Provide the [x, y] coordinate of the cell's center where the given text is located.  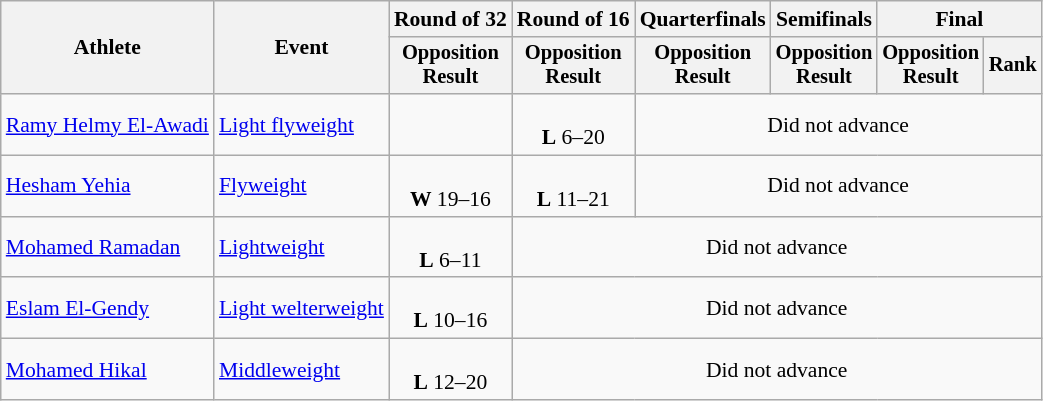
L 12–20 [450, 370]
L 6–20 [574, 124]
Final [959, 19]
Quarterfinals [703, 19]
Athlete [108, 48]
L 11–21 [574, 186]
Light welterweight [302, 308]
Mohamed Ramadan [108, 248]
Rank [1013, 66]
Round of 16 [574, 19]
Flyweight [302, 186]
Hesham Yehia [108, 186]
Lightweight [302, 248]
Light flyweight [302, 124]
Round of 32 [450, 19]
Middleweight [302, 370]
Eslam El-Gendy [108, 308]
Mohamed Hikal [108, 370]
L 10–16 [450, 308]
Ramy Helmy El-Awadi [108, 124]
Semifinals [824, 19]
L 6–11 [450, 248]
Event [302, 48]
W 19–16 [450, 186]
